Locate the cell with the specified text and output its (x, y) center coordinate. 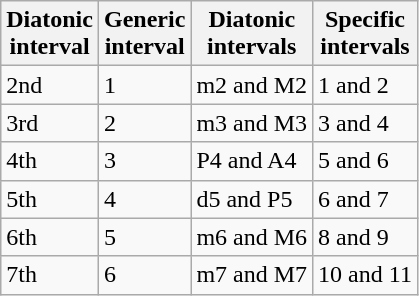
3rd (50, 123)
d5 and P5 (252, 199)
5th (50, 199)
Diatonic interval (50, 34)
m6 and M6 (252, 237)
3 and 4 (366, 123)
Specific intervals (366, 34)
5 (144, 237)
4 (144, 199)
4th (50, 161)
1 (144, 85)
Generic interval (144, 34)
6th (50, 237)
3 (144, 161)
P4 and A4 (252, 161)
6 and 7 (366, 199)
7th (50, 275)
10 and 11 (366, 275)
m2 and M2 (252, 85)
m3 and M3 (252, 123)
2nd (50, 85)
8 and 9 (366, 237)
Diatonic intervals (252, 34)
2 (144, 123)
6 (144, 275)
m7 and M7 (252, 275)
5 and 6 (366, 161)
1 and 2 (366, 85)
